Scan for the cell matching the given text and deliver its (x, y) coordinate at center. 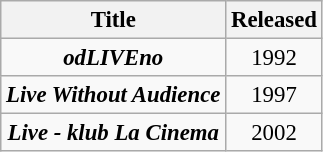
2002 (274, 133)
Title (114, 20)
Released (274, 20)
1992 (274, 58)
Live Without Audience (114, 95)
Live - klub La Cinema (114, 133)
1997 (274, 95)
odLIVEno (114, 58)
